Return [X, Y] of the center of cell containing provided text 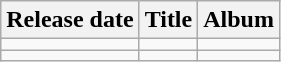
Title [168, 20]
Album [239, 20]
Release date [70, 20]
